Detect which cell encompasses the target text, then output its (x, y) center coordinate. 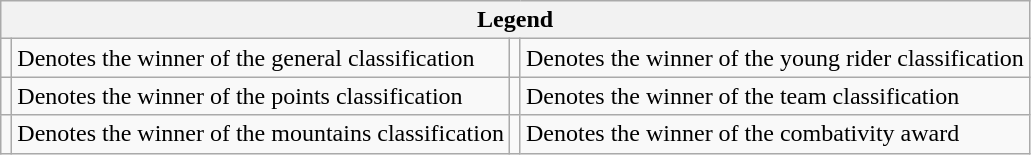
Denotes the winner of the points classification (261, 96)
Denotes the winner of the team classification (774, 96)
Denotes the winner of the mountains classification (261, 134)
Legend (516, 20)
Denotes the winner of the combativity award (774, 134)
Denotes the winner of the general classification (261, 58)
Denotes the winner of the young rider classification (774, 58)
